From the cell containing the given text, extract its center point as (x, y) coordinate. 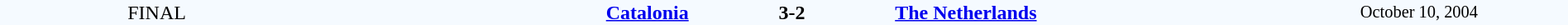
Catalonia (501, 12)
3-2 (791, 12)
The Netherlands (1082, 12)
FINAL (157, 12)
October 10, 2004 (1419, 12)
